Return (x, y) of the center of cell containing provided text 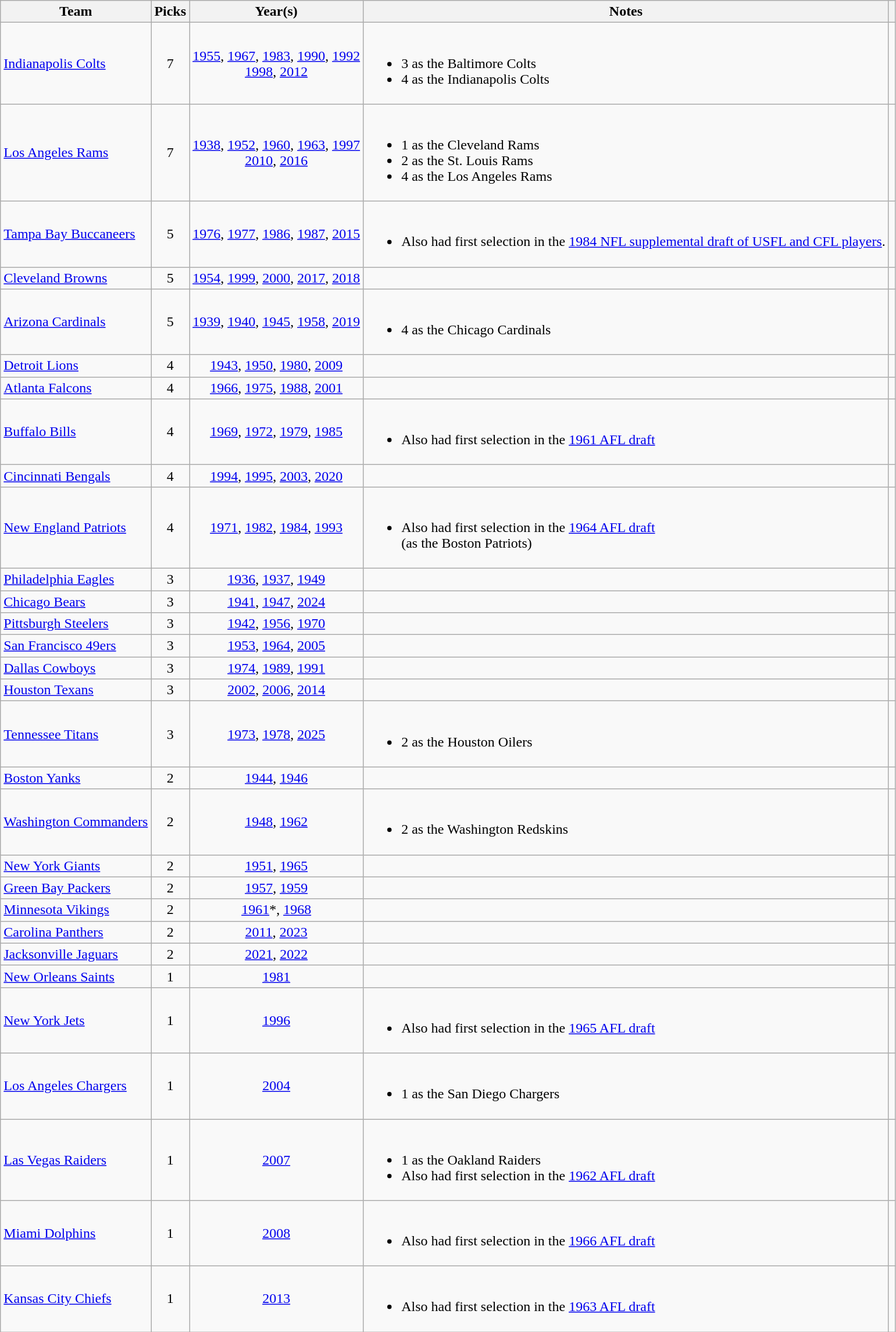
Also had first selection in the 1961 AFL draft (626, 431)
Notes (626, 12)
Las Vegas Raiders (76, 1159)
Indianapolis Colts (76, 63)
Year(s) (277, 12)
1974, 1989, 1991 (277, 668)
New York Jets (76, 1020)
1 as the Oakland RaidersAlso had first selection in the 1962 AFL draft (626, 1159)
3 as the Baltimore Colts4 as the Indianapolis Colts (626, 63)
2021, 2022 (277, 954)
2011, 2023 (277, 932)
1942, 1956, 1970 (277, 624)
Tampa Bay Buccaneers (76, 234)
2002, 2006, 2014 (277, 690)
Also had first selection in the 1966 AFL draft (626, 1234)
1 as the Cleveland Rams2 as the St. Louis Rams4 as the Los Angeles Rams (626, 152)
Also had first selection in the 1964 AFL draft(as the Boston Patriots) (626, 527)
Arizona Cardinals (76, 322)
1971, 1982, 1984, 1993 (277, 527)
2004 (277, 1086)
Cincinnati Bengals (76, 476)
1936, 1937, 1949 (277, 579)
Los Angeles Rams (76, 152)
Atlanta Falcons (76, 388)
1948, 1962 (277, 822)
Also had first selection in the 1963 AFL draft (626, 1299)
1953, 1964, 2005 (277, 646)
San Francisco 49ers (76, 646)
Washington Commanders (76, 822)
Team (76, 12)
Picks (170, 12)
Cleveland Browns (76, 278)
New York Giants (76, 866)
1976, 1977, 1986, 1987, 2015 (277, 234)
1955, 1967, 1983, 1990, 1992 1998, 2012 (277, 63)
1939, 1940, 1945, 1958, 2019 (277, 322)
1941, 1947, 2024 (277, 602)
2 as the Washington Redskins (626, 822)
Also had first selection in the 1984 NFL supplemental draft of USFL and CFL players. (626, 234)
2013 (277, 1299)
4 as the Chicago Cardinals (626, 322)
Tennessee Titans (76, 734)
1969, 1972, 1979, 1985 (277, 431)
1973, 1978, 2025 (277, 734)
1996 (277, 1020)
2008 (277, 1234)
Green Bay Packers (76, 888)
1961*, 1968 (277, 910)
Minnesota Vikings (76, 910)
Los Angeles Chargers (76, 1086)
1943, 1950, 1980, 2009 (277, 366)
1954, 1999, 2000, 2017, 2018 (277, 278)
New England Patriots (76, 527)
1994, 1995, 2003, 2020 (277, 476)
1981 (277, 976)
Also had first selection in the 1965 AFL draft (626, 1020)
1 as the San Diego Chargers (626, 1086)
Detroit Lions (76, 366)
1944, 1946 (277, 778)
Carolina Panthers (76, 932)
Dallas Cowboys (76, 668)
New Orleans Saints (76, 976)
Kansas City Chiefs (76, 1299)
Philadelphia Eagles (76, 579)
Chicago Bears (76, 602)
Boston Yanks (76, 778)
1957, 1959 (277, 888)
2 as the Houston Oilers (626, 734)
Jacksonville Jaguars (76, 954)
1938, 1952, 1960, 1963, 1997 2010, 2016 (277, 152)
Buffalo Bills (76, 431)
Houston Texans (76, 690)
2007 (277, 1159)
1966, 1975, 1988, 2001 (277, 388)
Pittsburgh Steelers (76, 624)
1951, 1965 (277, 866)
Miami Dolphins (76, 1234)
